Capture the cell that displays the provided text and extract its (x, y) central coordinate. 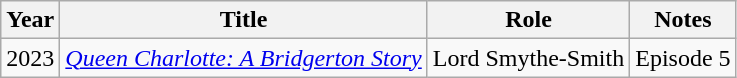
Lord Smythe-Smith (528, 58)
Episode 5 (683, 58)
Queen Charlotte: A Bridgerton Story (244, 58)
2023 (30, 58)
Notes (683, 20)
Year (30, 20)
Title (244, 20)
Role (528, 20)
